Return the (x, y) coordinate for the center point of the cell that contains the specified text.  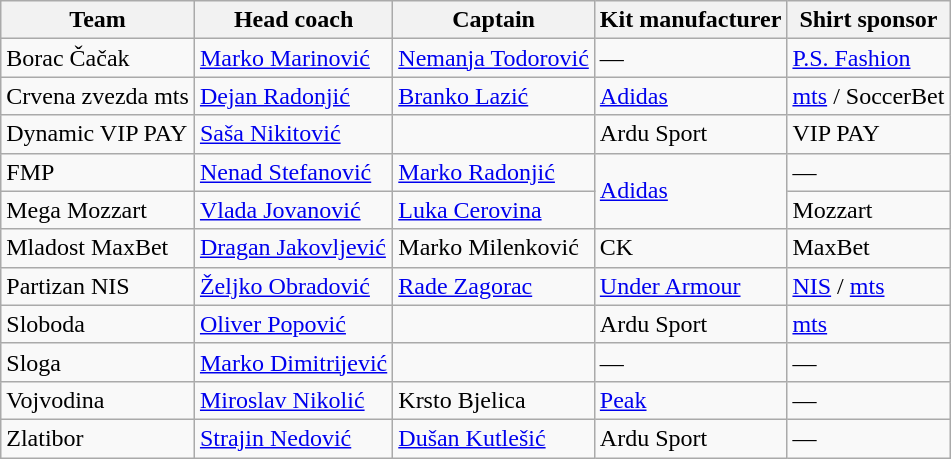
Dragan Jakovljević (293, 248)
Branko Lazić (494, 96)
Peak (690, 400)
Oliver Popović (293, 324)
Dynamic VIP PAY (98, 134)
NIS / mts (868, 286)
Rade Zagorac (494, 286)
Dušan Kutlešić (494, 438)
Sloga (98, 362)
Captain (494, 20)
Marko Dimitrijević (293, 362)
Borac Čačak (98, 58)
Head coach (293, 20)
Partizan NIS (98, 286)
Crvena zvezda mts (98, 96)
Strajin Nedović (293, 438)
Miroslav Nikolić (293, 400)
Shirt sponsor (868, 20)
Krsto Bjelica (494, 400)
MaxBet (868, 248)
Zlatibor (98, 438)
Sloboda (98, 324)
mts / SoccerBet (868, 96)
Marko Radonjić (494, 172)
Željko Obradović (293, 286)
Dejan Radonjić (293, 96)
Marko Marinović (293, 58)
FMP (98, 172)
Nemanja Todorović (494, 58)
Mladost MaxBet (98, 248)
Nenad Stefanović (293, 172)
Kit manufacturer (690, 20)
Mozzart (868, 210)
mts (868, 324)
Vojvodina (98, 400)
Mega Mozzart (98, 210)
VIP PAY (868, 134)
P.S. Fashion (868, 58)
CK (690, 248)
Under Armour (690, 286)
Luka Cerovina (494, 210)
Vlada Jovanović (293, 210)
Marko Milenković (494, 248)
Team (98, 20)
Saša Nikitović (293, 134)
